Determine the (X, Y) coordinate at the center of the cell enclosing the given text.  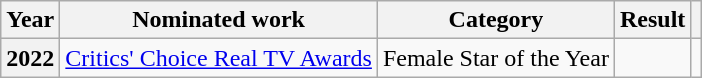
Category (496, 20)
Result (652, 20)
Nominated work (219, 20)
Year (30, 20)
2022 (30, 58)
Critics' Choice Real TV Awards (219, 58)
Female Star of the Year (496, 58)
